Output the (X, Y) coordinate of the center of the cell containing the given text.  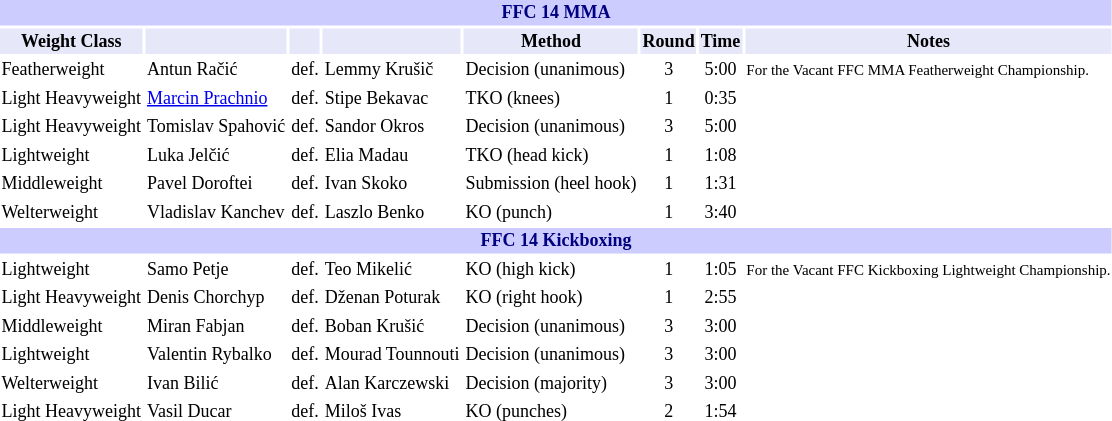
Miran Fabjan (216, 327)
Weight Class (71, 41)
Submission (heel hook) (551, 184)
2:55 (720, 298)
Dženan Poturak (392, 298)
KO (right hook) (551, 298)
TKO (knees) (551, 99)
Tomislav Spahović (216, 127)
Ivan Skoko (392, 184)
Ivan Bilić (216, 383)
KO (high kick) (551, 269)
For the Vacant FFC Kickboxing Lightweight Championship. (928, 269)
Boban Krušić (392, 327)
TKO (head kick) (551, 155)
Samo Petje (216, 269)
Teo Mikelić (392, 269)
Lemmy Krušič (392, 70)
Round (668, 41)
Luka Jelčić (216, 155)
Antun Račić (216, 70)
1:31 (720, 184)
Marcin Prachnio (216, 99)
KO (punch) (551, 213)
Alan Karczewski (392, 383)
FFC 14 MMA (556, 13)
Sandor Okros (392, 127)
Elia Madau (392, 155)
3:40 (720, 213)
Laszlo Benko (392, 213)
For the Vacant FFC MMA Featherweight Championship. (928, 70)
0:35 (720, 99)
Featherweight (71, 70)
Decision (majority) (551, 383)
Valentin Rybalko (216, 355)
FFC 14 Kickboxing (556, 241)
Time (720, 41)
Notes (928, 41)
1:05 (720, 269)
Method (551, 41)
Vladislav Kanchev (216, 213)
1:08 (720, 155)
Stipe Bekavac (392, 99)
Mourad Tounnouti (392, 355)
Denis Chorchyp (216, 298)
Pavel Doroftei (216, 184)
